Provide the [x, y] coordinate of the cell's center where the given text is located.  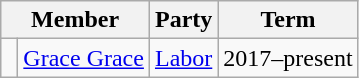
Term [288, 20]
Member [76, 20]
Grace Grace [84, 58]
Party [183, 20]
Labor [183, 58]
2017–present [288, 58]
